Return the (x, y) coordinate for the center point of the cell that contains the specified text.  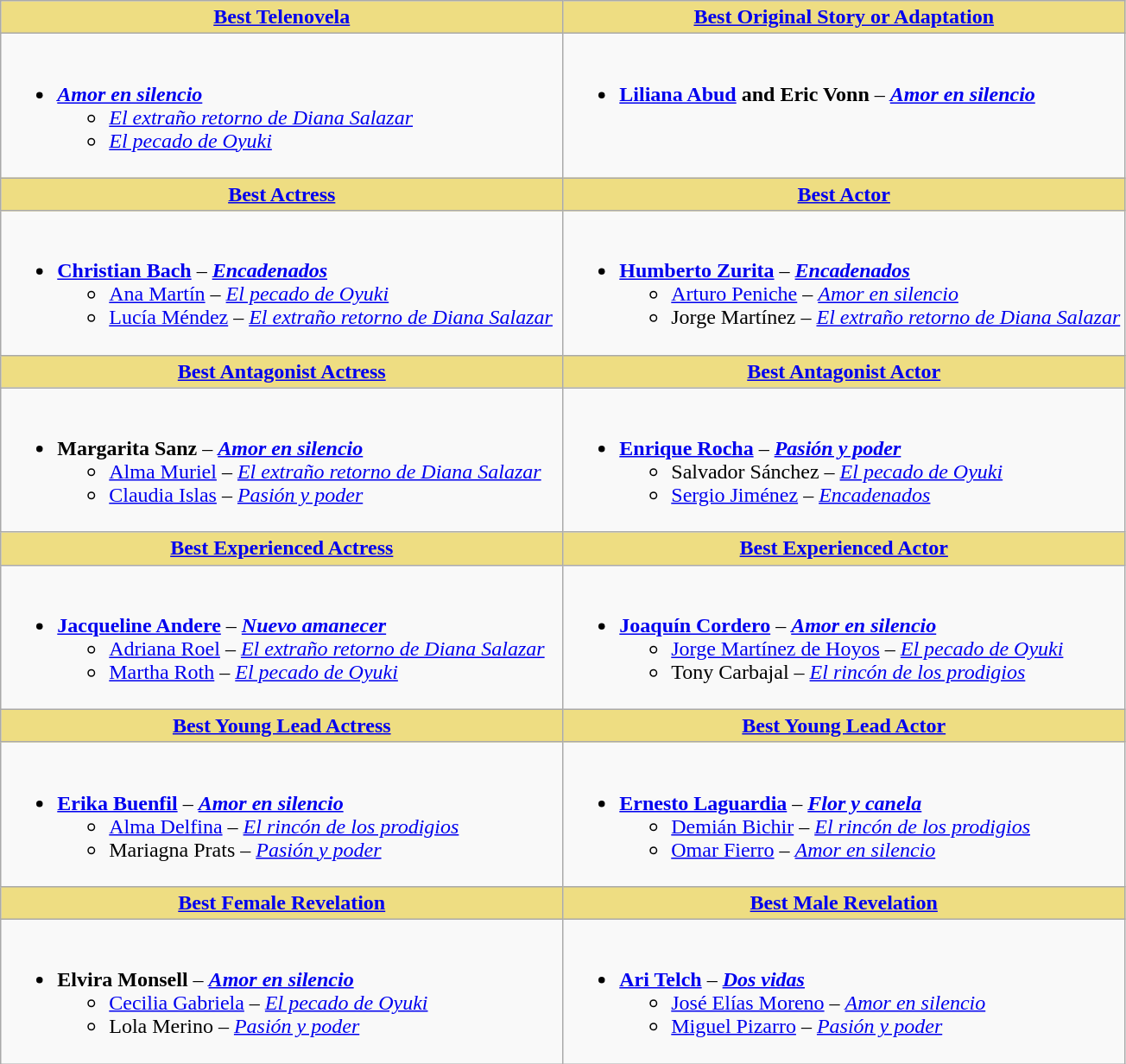
Ernesto Laguardia – Flor y canelaDemián Bichir – El rincón de los prodigiosOmar Fierro – Amor en silencio (844, 814)
Best Young Lead Actor (844, 725)
Erika Buenfil – Amor en silencioAlma Delfina – El rincón de los prodigiosMariagna Prats – Pasión y poder (281, 814)
Best Original Story or Adaptation (844, 17)
Best Experienced Actress (281, 548)
Best Female Revelation (281, 902)
Liliana Abud and Eric Vonn – Amor en silencio (844, 105)
Best Experienced Actor (844, 548)
Humberto Zurita – EncadenadosArturo Peniche – Amor en silencioJorge Martínez – El extraño retorno de Diana Salazar (844, 283)
Enrique Rocha – Pasión y poderSalvador Sánchez – El pecado de OyukiSergio Jiménez – Encadenados (844, 459)
Joaquín Cordero – Amor en silencioJorge Martínez de Hoyos – El pecado de OyukiTony Carbajal – El rincón de los prodigios (844, 637)
Best Male Revelation (844, 902)
Christian Bach – EncadenadosAna Martín – El pecado de OyukiLucía Méndez – El extraño retorno de Diana Salazar (281, 283)
Best Antagonist Actor (844, 371)
Jacqueline Andere – Nuevo amanecerAdriana Roel – El extraño retorno de Diana SalazarMartha Roth – El pecado de Oyuki (281, 637)
Best Antagonist Actress (281, 371)
Best Telenovela (281, 17)
Elvira Monsell – Amor en silencioCecilia Gabriela – El pecado de OyukiLola Merino – Pasión y poder (281, 991)
Amor en silencioEl extraño retorno de Diana SalazarEl pecado de Oyuki (281, 105)
Best Actress (281, 194)
Best Actor (844, 194)
Best Young Lead Actress (281, 725)
Ari Telch – Dos vidasJosé Elías Moreno – Amor en silencioMiguel Pizarro – Pasión y poder (844, 991)
Margarita Sanz – Amor en silencioAlma Muriel – El extraño retorno de Diana SalazarClaudia Islas – Pasión y poder (281, 459)
